Detect which cell encompasses the target text, then output its (x, y) center coordinate. 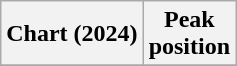
Chart (2024) (72, 34)
Peakposition (189, 34)
